Provide the (x, y) coordinate of the cell's center where the given text is located.  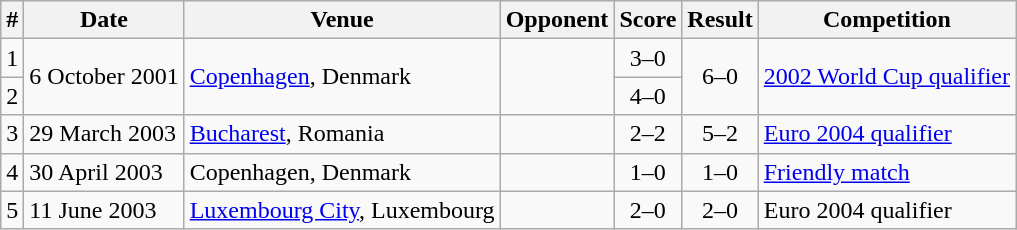
Bucharest, Romania (342, 134)
6 October 2001 (104, 77)
5 (12, 210)
Luxembourg City, Luxembourg (342, 210)
3–0 (648, 58)
4 (12, 172)
# (12, 20)
4–0 (648, 96)
3 (12, 134)
1 (12, 58)
2002 World Cup qualifier (886, 77)
Result (720, 20)
11 June 2003 (104, 210)
6–0 (720, 77)
Friendly match (886, 172)
Competition (886, 20)
Score (648, 20)
5–2 (720, 134)
29 March 2003 (104, 134)
2–2 (648, 134)
Venue (342, 20)
2 (12, 96)
30 April 2003 (104, 172)
Date (104, 20)
Opponent (557, 20)
